Extract the (x, y) coordinate from the center of the cell holding the provided text.  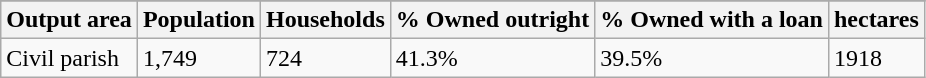
hectares (876, 20)
1918 (876, 58)
39.5% (712, 58)
724 (325, 58)
41.3% (492, 58)
Households (325, 20)
% Owned with a loan (712, 20)
% Owned outright (492, 20)
1,749 (198, 58)
Output area (70, 20)
Population (198, 20)
Civil parish (70, 58)
